Scan for the cell matching the given text and deliver its (x, y) coordinate at center. 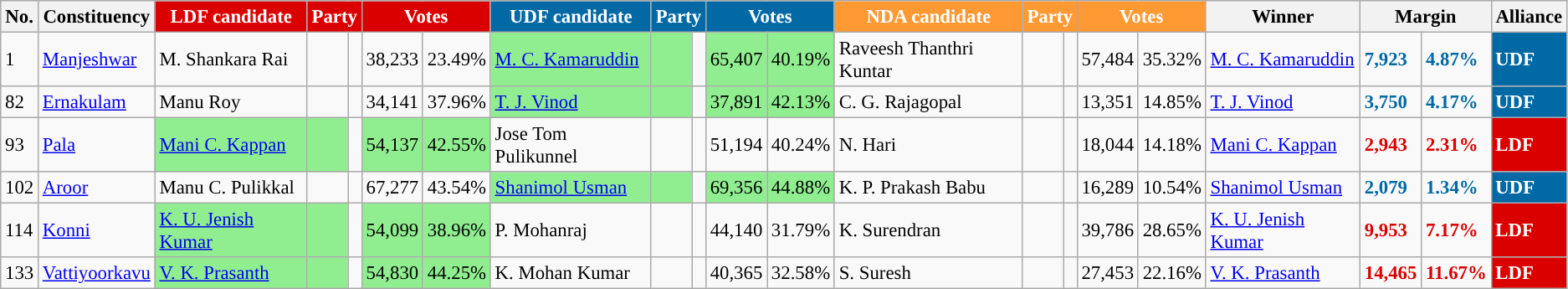
Winner (1283, 17)
Margin (1426, 17)
Alliance (1529, 17)
14.18% (1171, 146)
31.79% (802, 231)
44.88% (802, 188)
Ernakulam (97, 102)
42.13% (802, 102)
54,137 (392, 146)
C. G. Rajagopal (929, 102)
23.49% (457, 60)
38.96% (457, 231)
UDF candidate (571, 17)
34,141 (392, 102)
M. Shankara Rai (231, 60)
93 (20, 146)
Konni (97, 231)
Jose Tom Pulikunnel (571, 146)
69,356 (736, 188)
2.31% (1456, 146)
2,943 (1391, 146)
38,233 (392, 60)
65,407 (736, 60)
43.54% (457, 188)
44,140 (736, 231)
Manu C. Pulikkal (231, 188)
7.17% (1456, 231)
37,891 (736, 102)
16,289 (1108, 188)
Manjeshwar (97, 60)
LDF candidate (231, 17)
14.85% (1171, 102)
4.17% (1456, 102)
Raveesh Thanthri Kuntar (929, 60)
P. Mohanraj (571, 231)
7,923 (1391, 60)
3,750 (1391, 102)
No. (20, 17)
4.87% (1456, 60)
51,194 (736, 146)
57,484 (1108, 60)
Constituency (97, 17)
102 (20, 188)
Pala (97, 146)
40.19% (802, 60)
N. Hari (929, 146)
39,786 (1108, 231)
67,277 (392, 188)
1 (20, 60)
K. P. Prakash Babu (929, 188)
54,099 (392, 231)
1.34% (1456, 188)
42.55% (457, 146)
K. Surendran (929, 231)
9,953 (1391, 231)
18,044 (1108, 146)
NDA candidate (929, 17)
Aroor (97, 188)
Manu Roy (231, 102)
82 (20, 102)
10.54% (1171, 188)
13,351 (1108, 102)
114 (20, 231)
37.96% (457, 102)
40.24% (802, 146)
28.65% (1171, 231)
35.32% (1171, 60)
2,079 (1391, 188)
